From the cell containing the given text, extract its center point as [X, Y] coordinate. 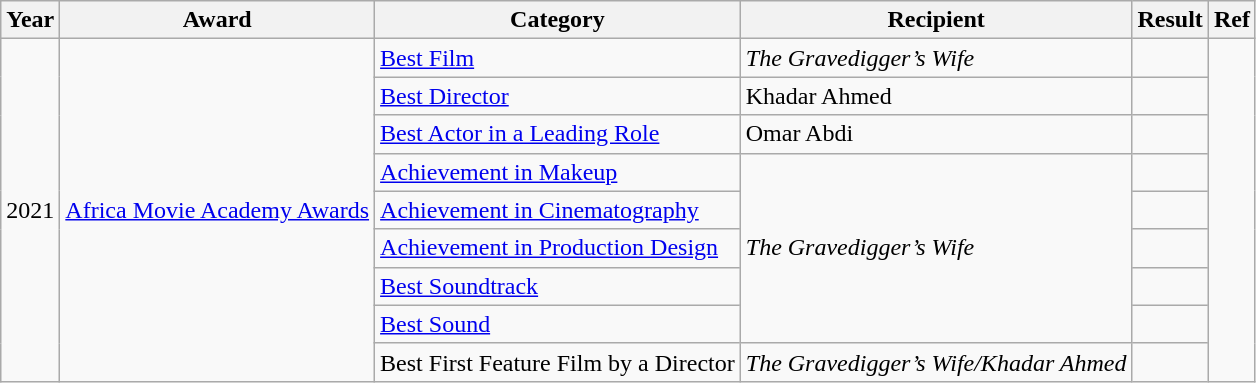
Achievement in Production Design [558, 248]
Africa Movie Academy Awards [218, 210]
Best Sound [558, 324]
2021 [30, 210]
Category [558, 20]
Achievement in Makeup [558, 172]
Award [218, 20]
Omar Abdi [936, 134]
Achievement in Cinematography [558, 210]
Best Film [558, 58]
The Gravedigger’s Wife/Khadar Ahmed [936, 362]
Year [30, 20]
Recipient [936, 20]
Result [1170, 20]
Best Actor in a Leading Role [558, 134]
Best First Feature Film by a Director [558, 362]
Best Soundtrack [558, 286]
Best Director [558, 96]
Ref [1232, 20]
Khadar Ahmed [936, 96]
